Capture the cell that displays the provided text and extract its [x, y] central coordinate. 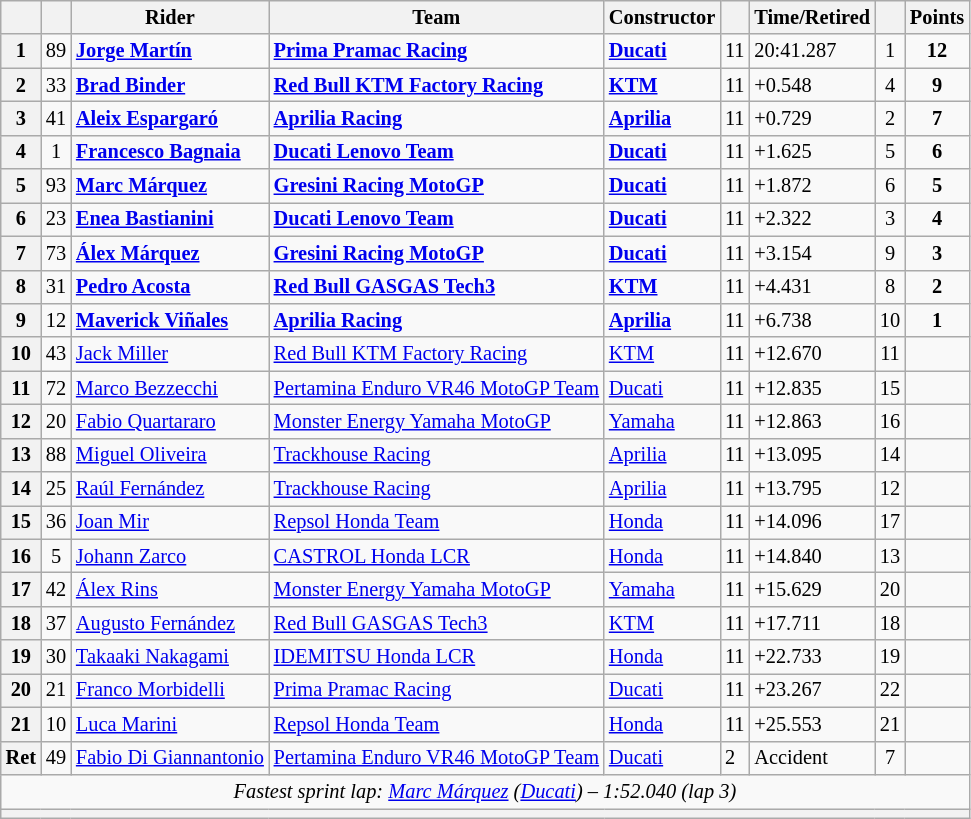
Pedro Acosta [170, 287]
72 [56, 388]
Team [436, 17]
+12.863 [812, 421]
IDEMITSU Honda LCR [436, 657]
Rider [170, 17]
Aleix Espargaró [170, 118]
41 [56, 118]
+12.670 [812, 354]
Accident [812, 758]
CASTROL Honda LCR [436, 556]
25 [56, 489]
Augusto Fernández [170, 623]
20:41.287 [812, 51]
+1.625 [812, 152]
23 [56, 219]
+0.548 [812, 85]
Luca Marini [170, 724]
Enea Bastianini [170, 219]
93 [56, 186]
Jorge Martín [170, 51]
Fabio Di Giannantonio [170, 758]
Jack Miller [170, 354]
+17.711 [812, 623]
22 [890, 690]
+2.322 [812, 219]
Marc Márquez [170, 186]
Fastest sprint lap: Marc Márquez (Ducati) – 1:52.040 (lap 3) [485, 791]
+6.738 [812, 320]
Álex Márquez [170, 253]
+3.154 [812, 253]
+4.431 [812, 287]
42 [56, 589]
+13.095 [812, 455]
Raúl Fernández [170, 489]
31 [56, 287]
Maverick Viñales [170, 320]
30 [56, 657]
Ret [21, 758]
37 [56, 623]
+13.795 [812, 489]
+1.872 [812, 186]
+14.096 [812, 522]
Takaaki Nakagami [170, 657]
+12.835 [812, 388]
Francesco Bagnaia [170, 152]
89 [56, 51]
Time/Retired [812, 17]
Fabio Quartararo [170, 421]
+15.629 [812, 589]
+14.840 [812, 556]
Joan Mir [170, 522]
43 [56, 354]
49 [56, 758]
+0.729 [812, 118]
+25.553 [812, 724]
Points [937, 17]
Marco Bezzecchi [170, 388]
Brad Binder [170, 85]
+23.267 [812, 690]
+22.733 [812, 657]
33 [56, 85]
Constructor [662, 17]
36 [56, 522]
Johann Zarco [170, 556]
Franco Morbidelli [170, 690]
73 [56, 253]
Miguel Oliveira [170, 455]
Álex Rins [170, 589]
88 [56, 455]
